Capture the cell that displays the provided text and extract its (x, y) central coordinate. 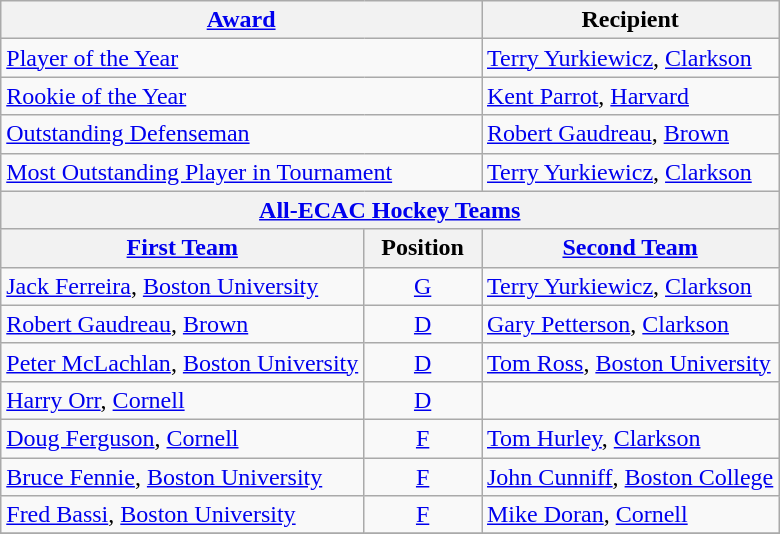
Tom Ross, Boston University (630, 362)
Tom Hurley, Clarkson (630, 438)
Fred Bassi, Boston University (182, 515)
Bruce Fennie, Boston University (182, 477)
Position (423, 248)
All-ECAC Hockey Teams (390, 210)
Award (242, 20)
G (423, 286)
Kent Parrot, Harvard (630, 96)
Most Outstanding Player in Tournament (242, 172)
First Team (182, 248)
Jack Ferreira, Boston University (182, 286)
Outstanding Defenseman (242, 134)
Doug Ferguson, Cornell (182, 438)
John Cunniff, Boston College (630, 477)
Harry Orr, Cornell (182, 400)
Player of the Year (242, 58)
Gary Petterson, Clarkson (630, 324)
Mike Doran, Cornell (630, 515)
Rookie of the Year (242, 96)
Recipient (630, 20)
Second Team (630, 248)
Peter McLachlan, Boston University (182, 362)
